Pinpoint the cell where the given text exists, returning its [x, y] midpoint coordinate. 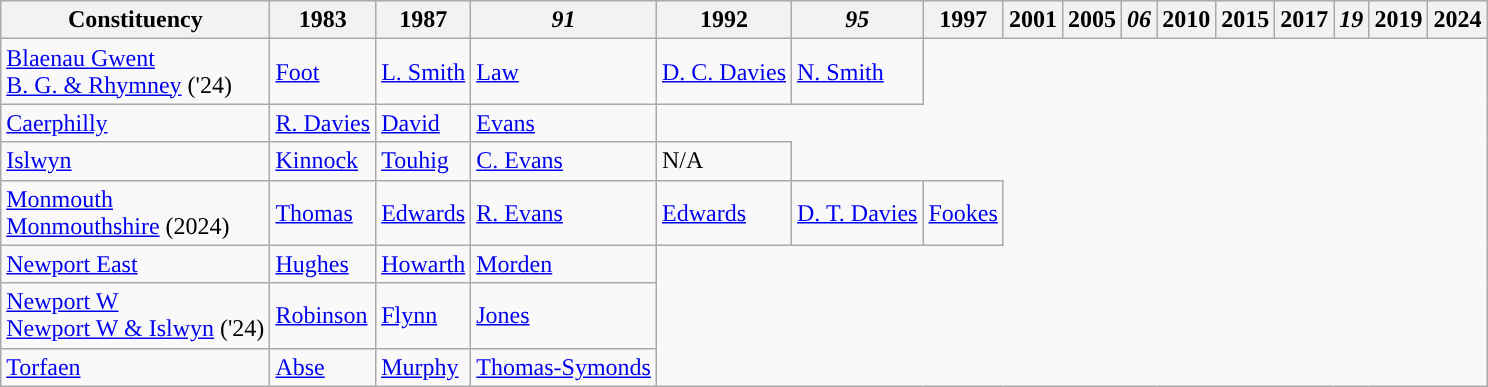
Kinnock [323, 161]
Torfaen [136, 367]
2024 [1458, 20]
Newport WNewport W & Islwyn ('24) [136, 316]
1987 [424, 20]
Howarth [424, 264]
Hughes [323, 264]
Thomas-Symonds [564, 367]
1992 [724, 20]
Thomas [323, 212]
C. Evans [564, 161]
D. T. Davies [858, 212]
Morden [564, 264]
Caerphilly [136, 123]
Jones [564, 316]
1983 [323, 20]
R. Davies [323, 123]
Abse [323, 367]
Evans [564, 123]
06 [1140, 20]
2005 [1092, 20]
91 [564, 20]
Flynn [424, 316]
Fookes [963, 212]
Foot [323, 72]
Murphy [424, 367]
R. Evans [564, 212]
19 [1352, 20]
Blaenau GwentB. G. & Rhymney ('24) [136, 72]
Islwyn [136, 161]
1997 [963, 20]
2015 [1246, 20]
2010 [1186, 20]
Robinson [323, 316]
Newport East [136, 264]
95 [858, 20]
2001 [1032, 20]
Constituency [136, 20]
Law [564, 72]
David [424, 123]
MonmouthMonmouthshire (2024) [136, 212]
L. Smith [424, 72]
N/A [724, 161]
2017 [1304, 20]
2019 [1398, 20]
N. Smith [858, 72]
Touhig [424, 161]
D. C. Davies [724, 72]
